For the text-containing cell, return its midpoint in (x, y) coordinate format. 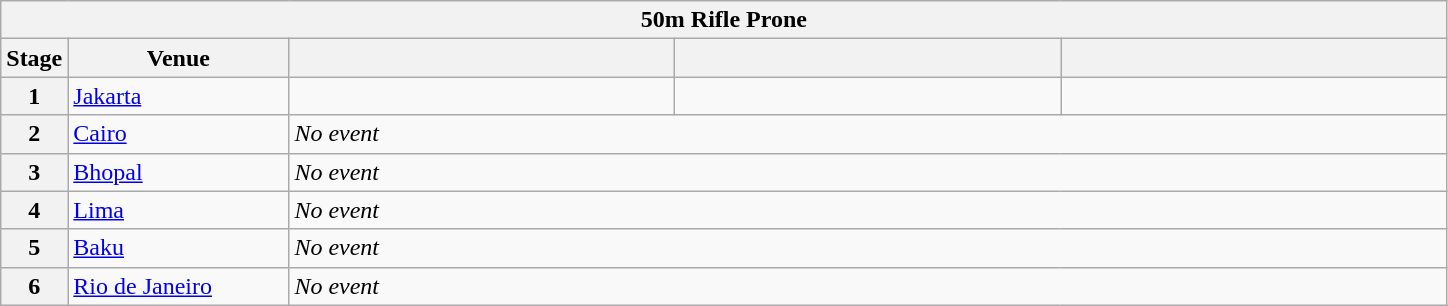
Rio de Janeiro (178, 286)
6 (34, 286)
Bhopal (178, 172)
Cairo (178, 134)
5 (34, 248)
Venue (178, 58)
2 (34, 134)
Stage (34, 58)
3 (34, 172)
50m Rifle Prone (724, 20)
4 (34, 210)
Lima (178, 210)
Baku (178, 248)
1 (34, 96)
Jakarta (178, 96)
